Return (X, Y) of the center of cell containing provided text 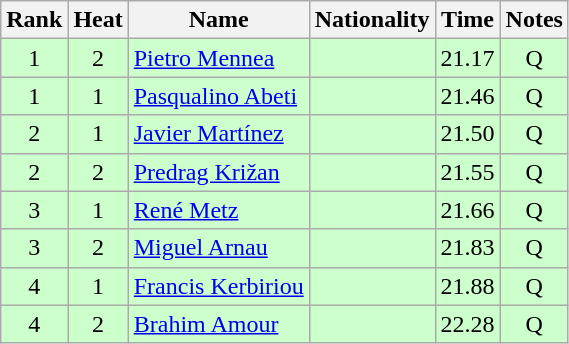
Francis Kerbiriou (218, 286)
Name (218, 20)
21.46 (468, 96)
21.17 (468, 58)
Miguel Arnau (218, 248)
Notes (534, 20)
21.55 (468, 172)
Rank (34, 20)
22.28 (468, 324)
21.83 (468, 248)
Javier Martínez (218, 134)
Pasqualino Abeti (218, 96)
Nationality (372, 20)
21.50 (468, 134)
21.88 (468, 286)
Brahim Amour (218, 324)
21.66 (468, 210)
Predrag Križan (218, 172)
René Metz (218, 210)
Heat (98, 20)
Time (468, 20)
Pietro Mennea (218, 58)
